Output the [X, Y] coordinate of the center of the cell containing the given text.  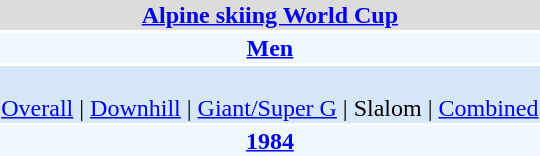
Overall | Downhill | Giant/Super G | Slalom | Combined [270, 94]
1984 [270, 141]
Men [270, 48]
Alpine skiing World Cup [270, 15]
